Pinpoint the cell where the given text exists, returning its [X, Y] midpoint coordinate. 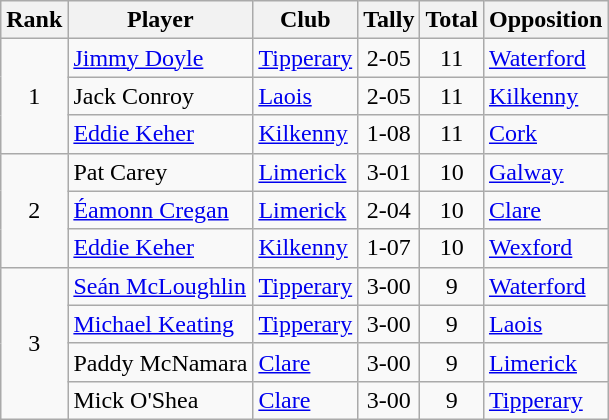
Seán McLoughlin [160, 286]
Player [160, 20]
Cork [545, 134]
Jimmy Doyle [160, 58]
Rank [34, 20]
Paddy McNamara [160, 362]
Michael Keating [160, 324]
Jack Conroy [160, 96]
Wexford [545, 248]
Opposition [545, 20]
1-07 [389, 248]
Mick O'Shea [160, 400]
Club [306, 20]
Galway [545, 172]
2-04 [389, 210]
1-08 [389, 134]
3-01 [389, 172]
Tally [389, 20]
Pat Carey [160, 172]
3 [34, 343]
Éamonn Cregan [160, 210]
Total [452, 20]
2 [34, 210]
1 [34, 96]
